Extract the (X, Y) coordinate from the center of the cell holding the provided text.  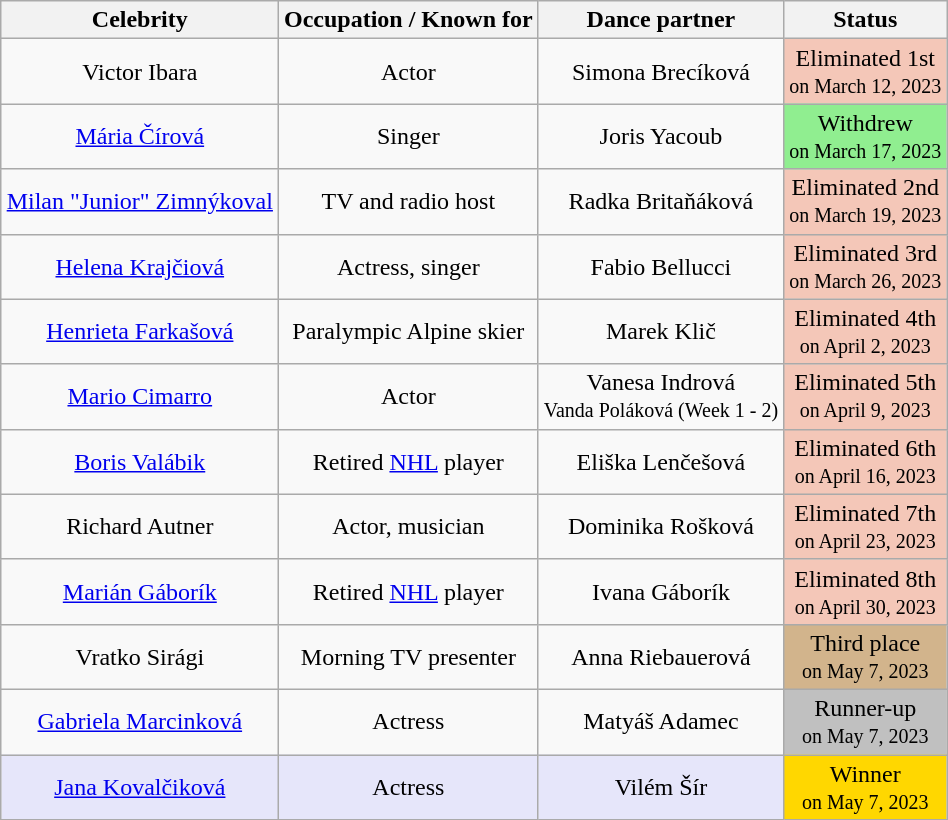
Eliminated 1ston March 12, 2023 (866, 72)
Gabriela Marcinková (140, 722)
Celebrity (140, 20)
Vratko Sirági (140, 656)
Eliminated 2ndon March 19, 2023 (866, 202)
Jana Kovalčiková (140, 786)
Eliminated 6thon April 16, 2023 (866, 462)
Anna Riebauerová (660, 656)
Actor, musician (408, 526)
Singer (408, 136)
Third placeon May 7, 2023 (866, 656)
Eliminated 5thon April 9, 2023 (866, 396)
Ivana Gáborík (660, 592)
Dance partner (660, 20)
Eliminated 3rdon March 26, 2023 (866, 266)
Actress, singer (408, 266)
Victor Ibara (140, 72)
Richard Autner (140, 526)
Vilém Šír (660, 786)
Joris Yacoub (660, 136)
Mario Cimarro (140, 396)
Simona Brecíková (660, 72)
Radka Britaňáková (660, 202)
Vanesa IndrováVanda Poláková (Week 1 - 2) (660, 396)
Winneron May 7, 2023 (866, 786)
Eliška Lenčešová (660, 462)
Milan "Junior" Zimnýkoval (140, 202)
Boris Valábik (140, 462)
Occupation / Known for (408, 20)
Matyáš Adamec (660, 722)
Eliminated 8thon April 30, 2023 (866, 592)
Helena Krajčiová (140, 266)
TV and radio host (408, 202)
Status (866, 20)
Henrieta Farkašová (140, 332)
Eliminated 4thon April 2, 2023 (866, 332)
Paralympic Alpine skier (408, 332)
Dominika Rošková (660, 526)
Marek Klič (660, 332)
Withdrewon March 17, 2023 (866, 136)
Fabio Bellucci (660, 266)
Eliminated 7thon April 23, 2023 (866, 526)
Marián Gáborík (140, 592)
Morning TV presenter (408, 656)
Runner-upon May 7, 2023 (866, 722)
Mária Čírová (140, 136)
